For the text-containing cell, return its midpoint in (x, y) coordinate format. 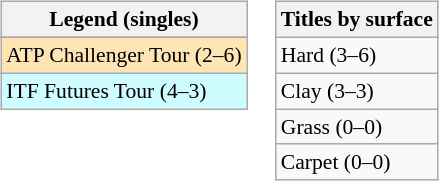
Hard (3–6) (357, 55)
ITF Futures Tour (4–3) (124, 91)
Legend (singles) (124, 20)
ATP Challenger Tour (2–6) (124, 55)
Clay (3–3) (357, 91)
Grass (0–0) (357, 127)
Titles by surface (357, 20)
Carpet (0–0) (357, 162)
